Detect which cell encompasses the target text, then output its (X, Y) center coordinate. 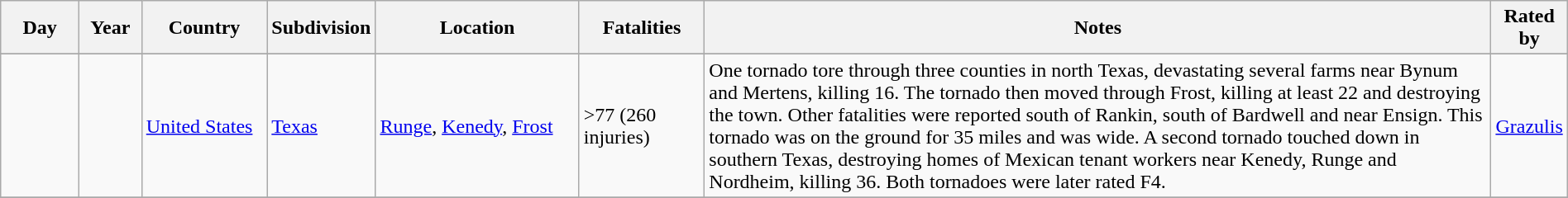
Grazulis (1529, 125)
Country (204, 28)
Rated by (1529, 28)
Fatalities (642, 28)
Year (110, 28)
United States (204, 125)
Subdivision (321, 28)
Runge, Kenedy, Frost (477, 125)
Location (477, 28)
Notes (1098, 28)
>77 (260 injuries) (642, 125)
Day (40, 28)
Texas (321, 125)
